Extract the (X, Y) coordinate from the center of the cell holding the provided text.  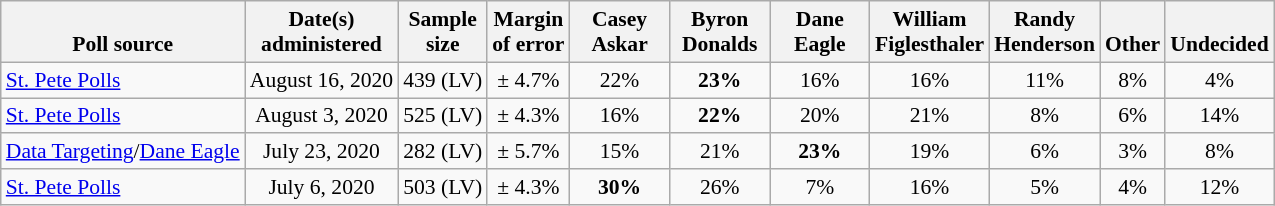
30% (620, 187)
DaneEagle (820, 32)
± 4.7% (528, 80)
5% (1044, 187)
7% (820, 187)
ByronDonalds (720, 32)
525 (LV) (442, 116)
Date(s)administered (322, 32)
Marginof error (528, 32)
Poll source (123, 32)
3% (1132, 152)
26% (720, 187)
August 3, 2020 (322, 116)
CaseyAskar (620, 32)
August 16, 2020 (322, 80)
14% (1219, 116)
WilliamFiglesthaler (930, 32)
Samplesize (442, 32)
Other (1132, 32)
± 5.7% (528, 152)
503 (LV) (442, 187)
439 (LV) (442, 80)
11% (1044, 80)
12% (1219, 187)
RandyHenderson (1044, 32)
Undecided (1219, 32)
15% (620, 152)
20% (820, 116)
July 23, 2020 (322, 152)
19% (930, 152)
282 (LV) (442, 152)
July 6, 2020 (322, 187)
Data Targeting/Dane Eagle (123, 152)
